Find where the given text appears and provide that cell's center as (X, Y) coordinate. 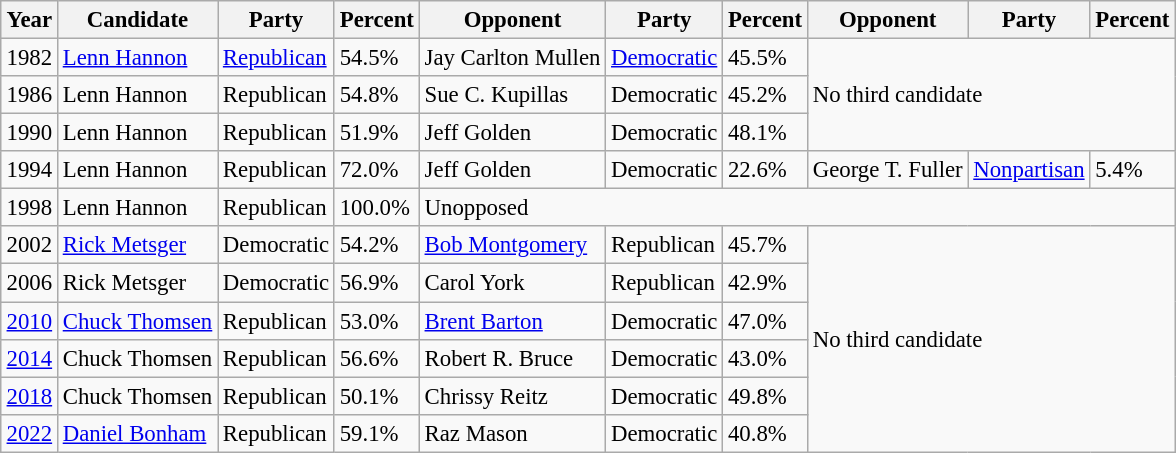
72.0% (376, 170)
Candidate (137, 20)
2022 (29, 433)
42.9% (766, 283)
54.8% (376, 95)
45.7% (766, 245)
Robert R. Bruce (512, 358)
Daniel Bonham (137, 433)
2010 (29, 321)
Sue C. Kupillas (512, 95)
2002 (29, 245)
43.0% (766, 358)
Raz Mason (512, 433)
1982 (29, 57)
51.9% (376, 133)
5.4% (1132, 170)
Year (29, 20)
Chrissy Reitz (512, 396)
54.5% (376, 57)
Unopposed (796, 208)
54.2% (376, 245)
22.6% (766, 170)
Brent Barton (512, 321)
49.8% (766, 396)
1994 (29, 170)
Carol York (512, 283)
George T. Fuller (888, 170)
Bob Montgomery (512, 245)
50.1% (376, 396)
40.8% (766, 433)
56.9% (376, 283)
48.1% (766, 133)
100.0% (376, 208)
45.2% (766, 95)
2014 (29, 358)
59.1% (376, 433)
1998 (29, 208)
2006 (29, 283)
Nonpartisan (1029, 170)
Jay Carlton Mullen (512, 57)
45.5% (766, 57)
47.0% (766, 321)
56.6% (376, 358)
53.0% (376, 321)
2018 (29, 396)
1986 (29, 95)
1990 (29, 133)
